Output the (X, Y) coordinate of the center of the cell containing the given text.  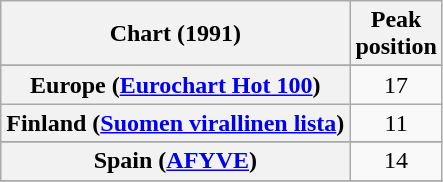
17 (396, 85)
Chart (1991) (176, 34)
Peakposition (396, 34)
Finland (Suomen virallinen lista) (176, 123)
Europe (Eurochart Hot 100) (176, 85)
11 (396, 123)
14 (396, 161)
Spain (AFYVE) (176, 161)
